Detect which cell encompasses the target text, then output its (x, y) center coordinate. 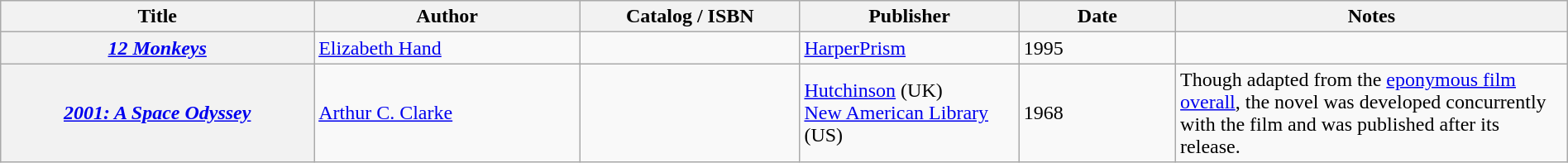
1995 (1097, 48)
Date (1097, 17)
Arthur C. Clarke (447, 113)
Publisher (910, 17)
Catalog / ISBN (690, 17)
Author (447, 17)
2001: A Space Odyssey (157, 113)
HarperPrism (910, 48)
12 Monkeys (157, 48)
Though adapted from the eponymous film overall, the novel was developed concurrently with the film and was published after its release. (1372, 113)
Hutchinson (UK) New American Library (US) (910, 113)
Title (157, 17)
1968 (1097, 113)
Elizabeth Hand (447, 48)
Notes (1372, 17)
